Capture the cell that displays the provided text and extract its [x, y] central coordinate. 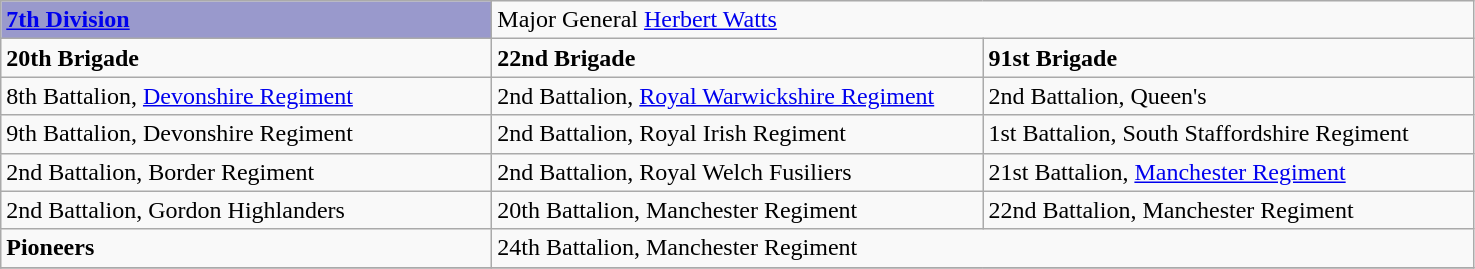
9th Battalion, Devonshire Regiment [246, 134]
20th Battalion, Manchester Regiment [738, 210]
2nd Battalion, Royal Warwickshire Regiment [738, 96]
1st Battalion, South Staffordshire Regiment [1228, 134]
2nd Battalion, Queen's [1228, 96]
7th Division [246, 20]
2nd Battalion, Royal Irish Regiment [738, 134]
2nd Battalion, Royal Welch Fusiliers [738, 172]
2nd Battalion, Border Regiment [246, 172]
Pioneers [246, 248]
Major General Herbert Watts [983, 20]
21st Battalion, Manchester Regiment [1228, 172]
22nd Battalion, Manchester Regiment [1228, 210]
24th Battalion, Manchester Regiment [983, 248]
91st Brigade [1228, 58]
20th Brigade [246, 58]
2nd Battalion, Gordon Highlanders [246, 210]
8th Battalion, Devonshire Regiment [246, 96]
22nd Brigade [738, 58]
